Identify which cell holds the provided text, then report its (x, y) central coordinate. 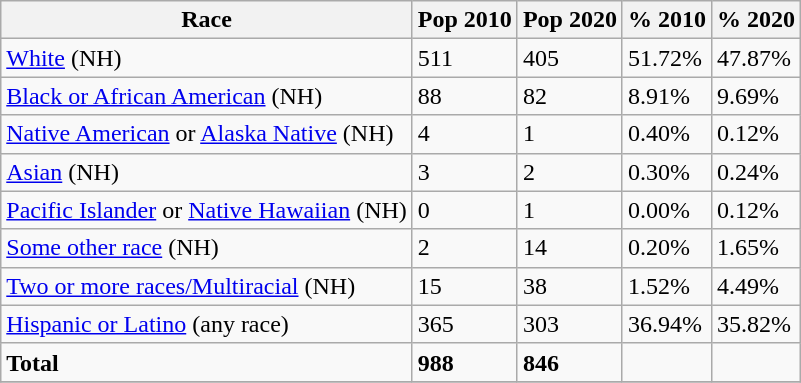
White (NH) (207, 58)
88 (464, 96)
0.20% (666, 248)
Hispanic or Latino (any race) (207, 324)
Two or more races/Multiracial (NH) (207, 286)
9.69% (756, 96)
1.65% (756, 248)
% 2010 (666, 20)
38 (570, 286)
Black or African American (NH) (207, 96)
365 (464, 324)
0.40% (666, 134)
82 (570, 96)
Pop 2020 (570, 20)
0.24% (756, 172)
36.94% (666, 324)
Total (207, 362)
47.87% (756, 58)
511 (464, 58)
846 (570, 362)
Pop 2010 (464, 20)
1.52% (666, 286)
51.72% (666, 58)
405 (570, 58)
0.30% (666, 172)
35.82% (756, 324)
Some other race (NH) (207, 248)
0 (464, 210)
Native American or Alaska Native (NH) (207, 134)
4.49% (756, 286)
14 (570, 248)
988 (464, 362)
8.91% (666, 96)
0.00% (666, 210)
4 (464, 134)
Race (207, 20)
303 (570, 324)
% 2020 (756, 20)
3 (464, 172)
Pacific Islander or Native Hawaiian (NH) (207, 210)
Asian (NH) (207, 172)
15 (464, 286)
